Capture the cell that displays the provided text and extract its (x, y) central coordinate. 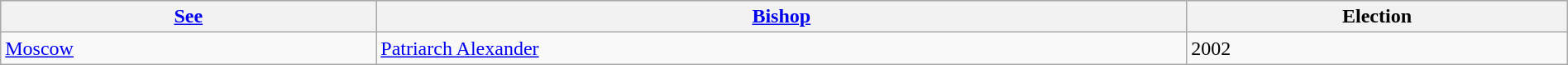
See (189, 17)
Patriarch Alexander (782, 48)
Election (1377, 17)
Bishop (782, 17)
2002 (1377, 48)
Moscow (189, 48)
